Identify which cell holds the provided text, then report its (x, y) central coordinate. 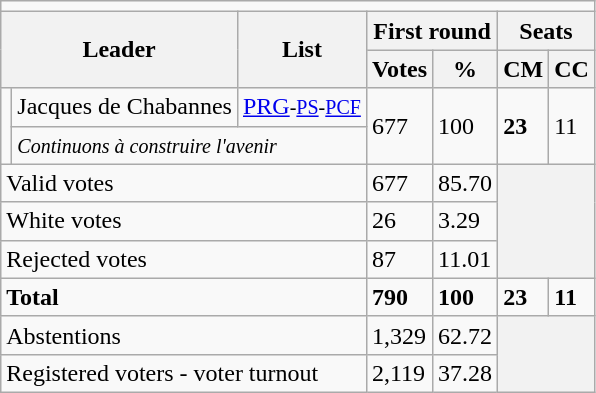
White votes (184, 221)
3.29 (466, 221)
List (302, 50)
Registered voters - voter turnout (184, 373)
% (466, 69)
Total (184, 297)
26 (399, 221)
11.01 (466, 259)
Abstentions (184, 335)
Votes (399, 69)
Rejected votes (184, 259)
87 (399, 259)
62.72 (466, 335)
Valid votes (184, 183)
790 (399, 297)
Continuons à construire l'avenir (190, 145)
Jacques de Chabannes (125, 107)
First round (432, 31)
37.28 (466, 373)
PRG-PS-PCF (302, 107)
CM (524, 69)
2,119 (399, 373)
CC (572, 69)
Leader (120, 50)
1,329 (399, 335)
Seats (546, 31)
85.70 (466, 183)
